Provide the (X, Y) coordinate of the cell's center where the given text is located.  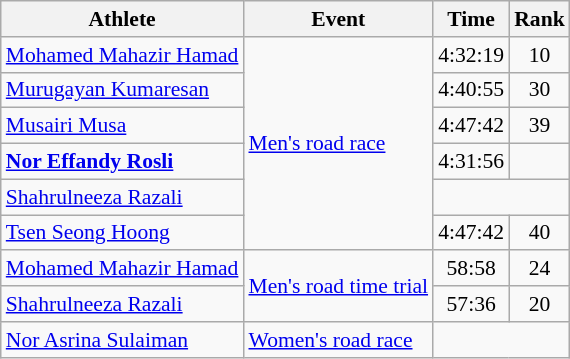
58:58 (471, 269)
39 (540, 126)
4:32:19 (471, 55)
4:31:56 (471, 162)
Nor Asrina Sulaiman (122, 340)
Men's road race (338, 144)
20 (540, 304)
Event (338, 19)
30 (540, 90)
40 (540, 233)
57:36 (471, 304)
Rank (540, 19)
Nor Effandy Rosli (122, 162)
Musairi Musa (122, 126)
10 (540, 55)
24 (540, 269)
Men's road time trial (338, 286)
Murugayan Kumaresan (122, 90)
Women's road race (338, 340)
Athlete (122, 19)
Time (471, 19)
Tsen Seong Hoong (122, 233)
4:40:55 (471, 90)
